Extract the [X, Y] coordinate from the center of the cell holding the provided text.  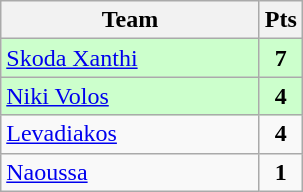
7 [280, 58]
Naoussa [130, 172]
Skoda Xanthi [130, 58]
Levadiakos [130, 134]
Pts [280, 20]
Team [130, 20]
1 [280, 172]
Niki Volos [130, 96]
